Return [X, Y] of the center of cell containing provided text 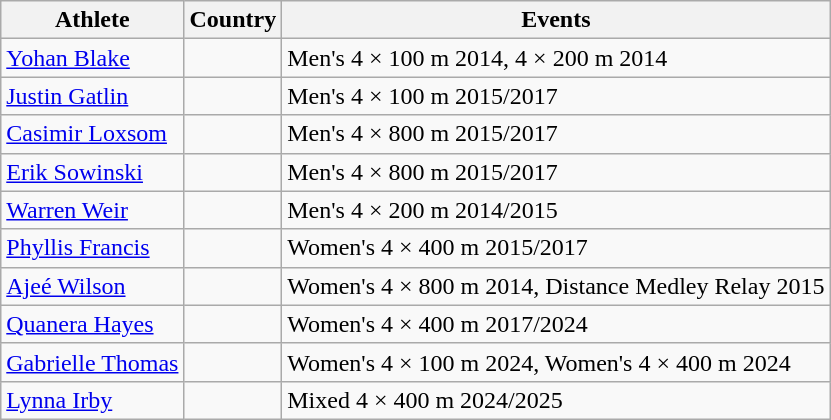
Athlete [92, 20]
Mixed 4 × 400 m 2024/2025 [556, 400]
Warren Weir [92, 210]
Ajeé Wilson [92, 286]
Men's 4 × 100 m 2014, 4 × 200 m 2014 [556, 58]
Quanera Hayes [92, 324]
Justin Gatlin [92, 96]
Gabrielle Thomas [92, 362]
Women's 4 × 400 m 2017/2024 [556, 324]
Phyllis Francis [92, 248]
Men's 4 × 200 m 2014/2015 [556, 210]
Events [556, 20]
Lynna Irby [92, 400]
Casimir Loxsom [92, 134]
Country [233, 20]
Men's 4 × 100 m 2015/2017 [556, 96]
Yohan Blake [92, 58]
Women's 4 × 800 m 2014, Distance Medley Relay 2015 [556, 286]
Women's 4 × 400 m 2015/2017 [556, 248]
Erik Sowinski [92, 172]
Women's 4 × 100 m 2024, Women's 4 × 400 m 2024 [556, 362]
